From the cell containing the given text, extract its center point as (X, Y) coordinate. 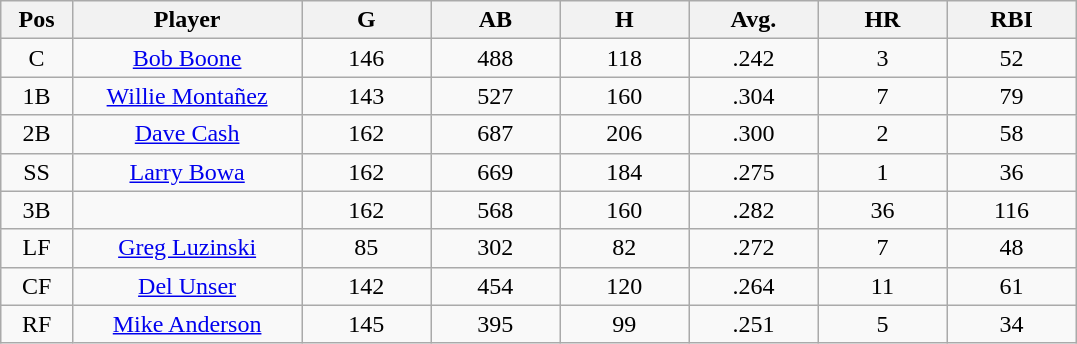
687 (496, 134)
.304 (754, 96)
142 (366, 286)
SS (37, 172)
H (624, 20)
527 (496, 96)
395 (496, 324)
85 (366, 248)
.282 (754, 210)
Pos (37, 20)
302 (496, 248)
LF (37, 248)
61 (1012, 286)
Larry Bowa (186, 172)
99 (624, 324)
79 (1012, 96)
5 (882, 324)
568 (496, 210)
3 (882, 58)
CF (37, 286)
669 (496, 172)
Greg Luzinski (186, 248)
58 (1012, 134)
145 (366, 324)
206 (624, 134)
AB (496, 20)
118 (624, 58)
146 (366, 58)
G (366, 20)
116 (1012, 210)
Dave Cash (186, 134)
488 (496, 58)
48 (1012, 248)
1B (37, 96)
1 (882, 172)
Del Unser (186, 286)
Player (186, 20)
2B (37, 134)
.242 (754, 58)
184 (624, 172)
2 (882, 134)
Bob Boone (186, 58)
RF (37, 324)
Mike Anderson (186, 324)
120 (624, 286)
143 (366, 96)
454 (496, 286)
82 (624, 248)
Avg. (754, 20)
HR (882, 20)
.300 (754, 134)
3B (37, 210)
.275 (754, 172)
.272 (754, 248)
52 (1012, 58)
34 (1012, 324)
.251 (754, 324)
C (37, 58)
11 (882, 286)
.264 (754, 286)
RBI (1012, 20)
Willie Montañez (186, 96)
